Pinpoint the cell where the given text exists, returning its (X, Y) midpoint coordinate. 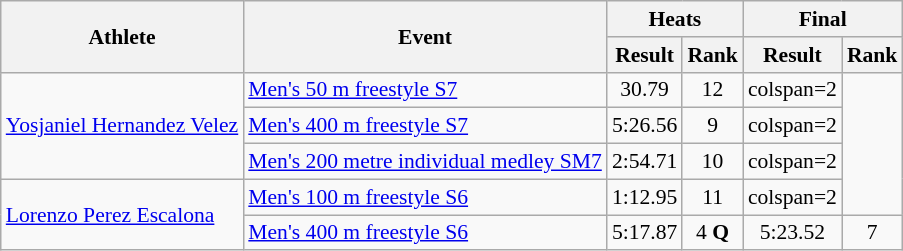
5:23.52 (792, 233)
Men's 100 m freestyle S6 (425, 197)
7 (872, 233)
Men's 50 m freestyle S7 (425, 90)
5:26.56 (644, 126)
Heats (675, 19)
30.79 (644, 90)
1:12.95 (644, 197)
11 (712, 197)
9 (712, 126)
5:17.87 (644, 233)
Men's 400 m freestyle S6 (425, 233)
Men's 400 m freestyle S7 (425, 126)
Yosjaniel Hernandez Velez (122, 126)
2:54.71 (644, 162)
Athlete (122, 36)
12 (712, 90)
10 (712, 162)
4 Q (712, 233)
Final (823, 19)
Event (425, 36)
Men's 200 metre individual medley SM7 (425, 162)
Lorenzo Perez Escalona (122, 214)
